Locate the cell with the specified text and output its (X, Y) center coordinate. 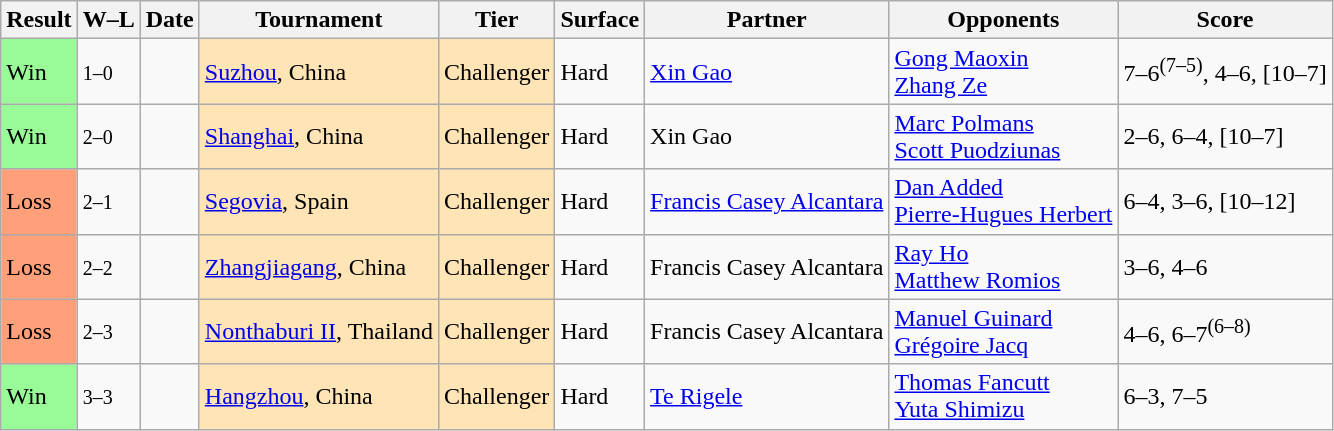
Dan Added Pierre-Hugues Herbert (1004, 202)
2–2 (108, 266)
6–3, 7–5 (1225, 396)
Hangzhou, China (318, 396)
2–6, 6–4, [10–7] (1225, 136)
Tier (496, 20)
Zhangjiagang, China (318, 266)
Surface (600, 20)
Date (170, 20)
Score (1225, 20)
6–4, 3–6, [10–12] (1225, 202)
2–1 (108, 202)
2–3 (108, 332)
Tournament (318, 20)
Nonthaburi II, Thailand (318, 332)
1–0 (108, 72)
Thomas Fancutt Yuta Shimizu (1004, 396)
Manuel Guinard Grégoire Jacq (1004, 332)
4–6, 6–7(6–8) (1225, 332)
W–L (108, 20)
3–3 (108, 396)
Marc Polmans Scott Puodziunas (1004, 136)
Opponents (1004, 20)
Te Rigele (767, 396)
Ray Ho Matthew Romios (1004, 266)
3–6, 4–6 (1225, 266)
2–0 (108, 136)
Segovia, Spain (318, 202)
7–6(7–5), 4–6, [10–7] (1225, 72)
Partner (767, 20)
Result (39, 20)
Suzhou, China (318, 72)
Gong Maoxin Zhang Ze (1004, 72)
Shanghai, China (318, 136)
